Pinpoint the cell where the given text exists, returning its (x, y) midpoint coordinate. 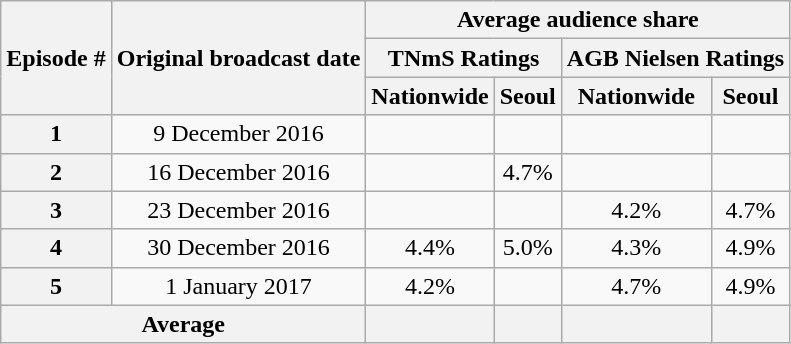
AGB Nielsen Ratings (675, 58)
Average audience share (578, 20)
4 (56, 248)
3 (56, 210)
30 December 2016 (238, 248)
9 December 2016 (238, 134)
2 (56, 172)
Episode # (56, 58)
23 December 2016 (238, 210)
16 December 2016 (238, 172)
TNmS Ratings (464, 58)
5.0% (528, 248)
1 (56, 134)
1 January 2017 (238, 286)
4.4% (430, 248)
Original broadcast date (238, 58)
Average (184, 324)
5 (56, 286)
4.3% (636, 248)
